Search for the cell housing the specified text and yield its (x, y) center coordinate. 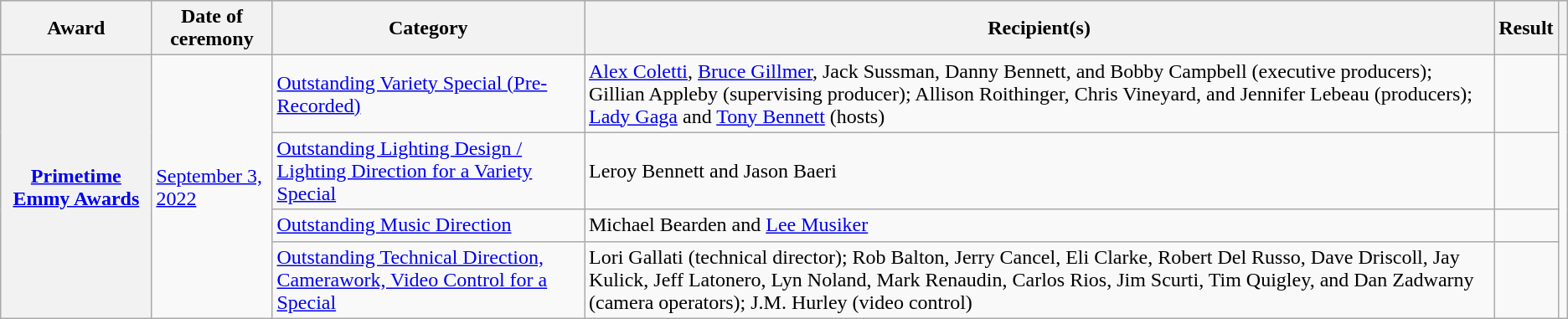
Primetime Emmy Awards (76, 187)
Outstanding Variety Special (Pre-Recorded) (429, 94)
Outstanding Music Direction (429, 225)
Michael Bearden and Lee Musiker (1039, 225)
Outstanding Technical Direction, Camerawork, Video Control for a Special (429, 280)
Date of ceremony (212, 28)
September 3, 2022 (212, 187)
Result (1526, 28)
Leroy Bennett and Jason Baeri (1039, 171)
Category (429, 28)
Award (76, 28)
Recipient(s) (1039, 28)
Outstanding Lighting Design / Lighting Direction for a Variety Special (429, 171)
